Pinpoint the cell where the given text exists, returning its (x, y) midpoint coordinate. 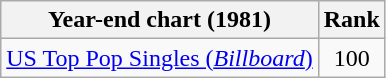
Rank (352, 20)
US Top Pop Singles (Billboard) (160, 58)
Year-end chart (1981) (160, 20)
100 (352, 58)
